Determine the [X, Y] coordinate at the center of the cell enclosing the given text.  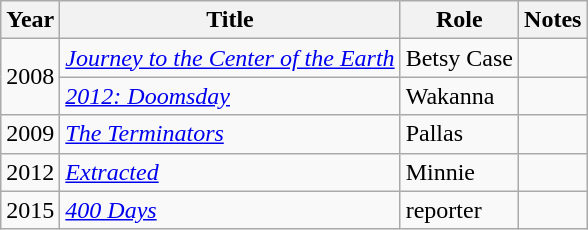
The Terminators [230, 134]
reporter [459, 210]
Minnie [459, 172]
Year [30, 20]
Title [230, 20]
2008 [30, 77]
Extracted [230, 172]
2012: Doomsday [230, 96]
Role [459, 20]
Journey to the Center of the Earth [230, 58]
Wakanna [459, 96]
Notes [553, 20]
Pallas [459, 134]
400 Days [230, 210]
Betsy Case [459, 58]
2009 [30, 134]
2015 [30, 210]
2012 [30, 172]
